Extract the [x, y] coordinate from the center of the cell holding the provided text.  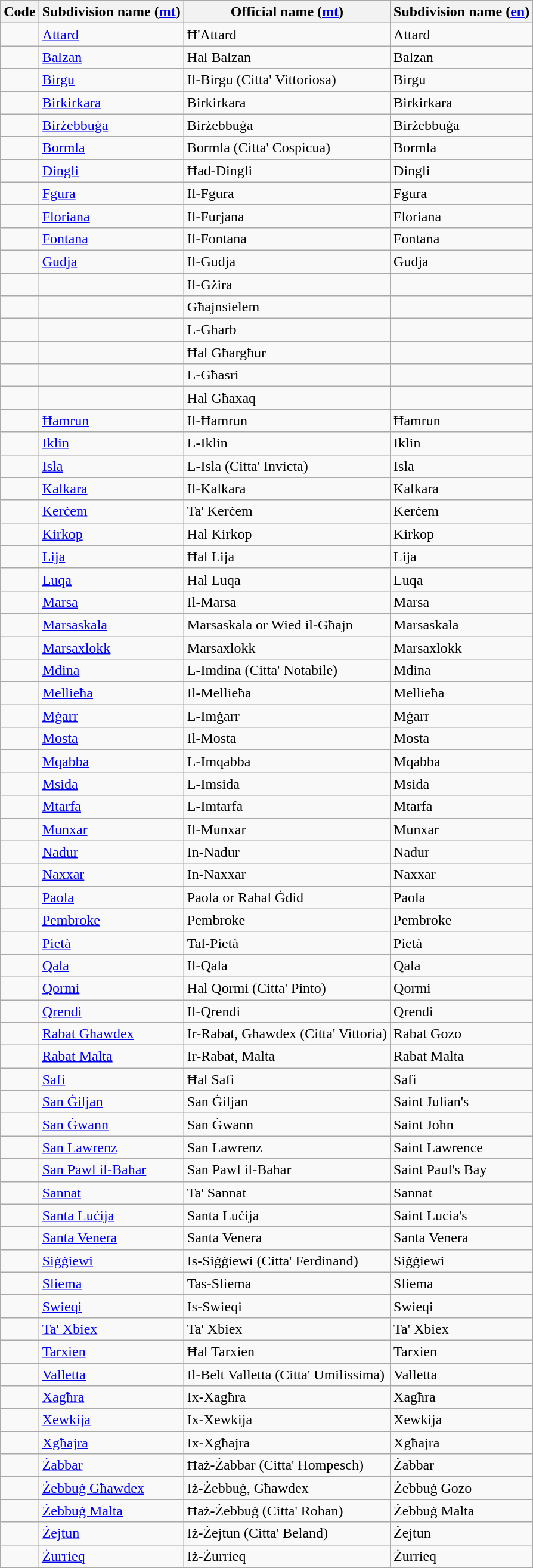
Il-Kalkara [287, 489]
Saint Paul's Bay [461, 1170]
Il-Gżira [287, 285]
Ħal Għaxaq [287, 398]
Il-Gudja [287, 261]
Il-Qrendi [287, 1011]
Il-Mellieħa [287, 693]
In-Naxxar [287, 875]
Ix-Xewkija [287, 1420]
Marsaskala or Wied il-Għajn [287, 625]
Saint John [461, 1125]
Ir-Rabat, Malta [287, 1057]
L-Għasri [287, 375]
Paola or Raħal Ġdid [287, 897]
Ħad-Dingli [287, 171]
L-Imdina (Citta' Notabile) [287, 671]
Il-Mosta [287, 739]
Żebbuġ Għawdex [111, 1488]
Għajnsielem [287, 307]
Ta' Kerċem [287, 511]
Official name (mt) [287, 12]
Is-Siġġiewi (Citta' Ferdinand) [287, 1261]
Saint Julian's [461, 1102]
Ir-Rabat, Għawdex (Citta' Vittoria) [287, 1034]
Ħaż-Żabbar (Citta' Hompesch) [287, 1465]
Subdivision name (mt) [111, 12]
Il-Furjana [287, 216]
Ix-Xgħajra [287, 1443]
Ħal Lija [287, 557]
Ħal Balzan [287, 57]
Il-Belt Valletta (Citta' Umilissima) [287, 1374]
Rabat Għawdex [111, 1034]
In-Nadur [287, 852]
Subdivision name (en) [461, 12]
Ħal Għargħur [287, 353]
L-Imsida [287, 784]
Ta' Sannat [287, 1193]
Is-Swieqi [287, 1306]
Ħal Luqa [287, 579]
L-Iklin [287, 443]
Il-Qala [287, 965]
Iż-Żejtun (Citta' Beland) [287, 1533]
Il-Fgura [287, 193]
Il-Marsa [287, 602]
Ħaż-Żebbuġ (Citta' Rohan) [287, 1511]
Rabat Gozo [461, 1034]
Ħ'Attard [287, 35]
Ħal Kirkop [287, 534]
Iż-Żebbuġ, Għawdex [287, 1488]
Ħal Tarxien [287, 1351]
Saint Lucia's [461, 1215]
Żebbuġ Gozo [461, 1488]
L-Isla (Citta' Invicta) [287, 466]
Code [20, 12]
L-Imqabba [287, 761]
Ħal Safi [287, 1079]
Il-Munxar [287, 829]
Iż-Żurrieq [287, 1556]
Tal-Pietà [287, 943]
Il-Birgu (Citta' Vittoriosa) [287, 80]
Saint Lawrence [461, 1147]
Ix-Xagħra [287, 1397]
Il-Ħamrun [287, 421]
L-Imġarr [287, 716]
Bormla (Citta' Cospicua) [287, 148]
L-Imtarfa [287, 807]
Il-Fontana [287, 239]
Ħal Qormi (Citta' Pinto) [287, 988]
L-Għarb [287, 330]
Tas-Sliema [287, 1283]
